Locate the cell with the specified text and output its [X, Y] center coordinate. 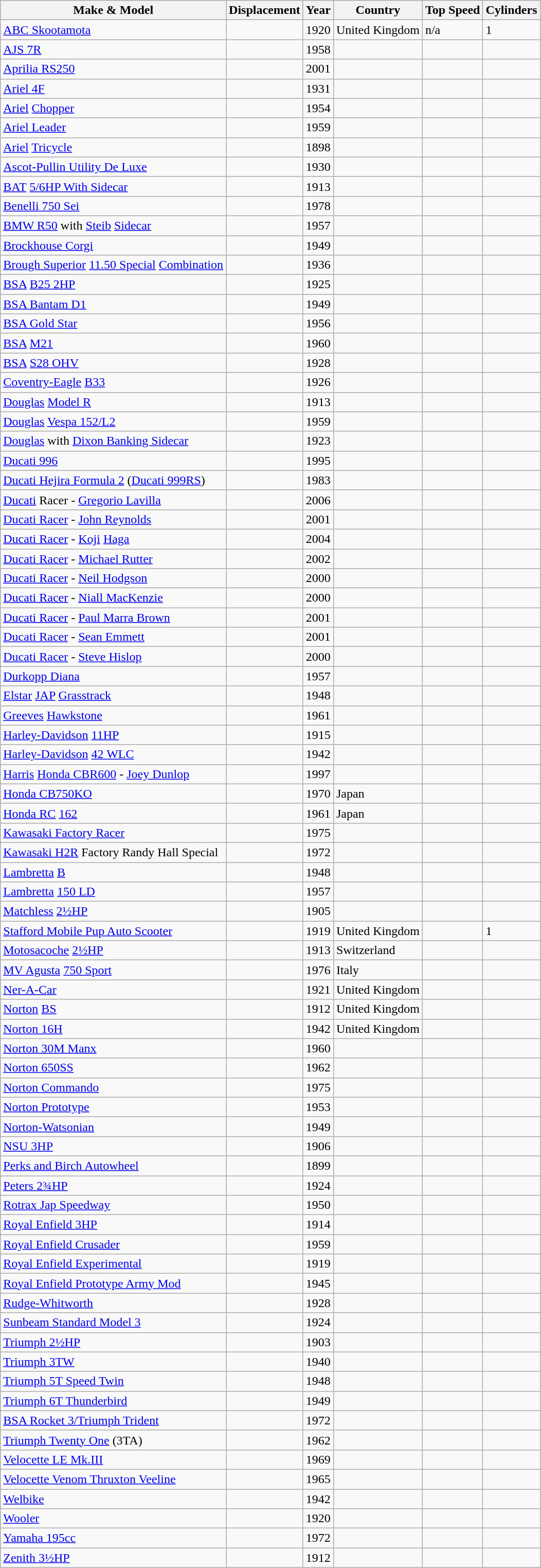
Norton 16H [113, 1029]
Royal Enfield Prototype Army Mod [113, 1283]
Yamaha 195cc [113, 1538]
1923 [318, 441]
Lambretta 150 LD [113, 892]
Triumph 6T Thunderbird [113, 1401]
Honda CB750KO [113, 794]
Perks and Birch Autowheel [113, 1166]
Peters 2¾HP [113, 1185]
Triumph 5T Speed Twin [113, 1381]
BSA M21 [113, 343]
Matchless 2½HP [113, 911]
Harley-Davidson 11HP [113, 735]
Norton 650SS [113, 1068]
Kawasaki Factory Racer [113, 833]
BAT 5/6HP With Sidecar [113, 186]
Welbike [113, 1499]
Harris Honda CBR600 - Joey Dunlop [113, 774]
1899 [318, 1166]
AJS 7R [113, 49]
1921 [318, 990]
Triumph 3TW [113, 1362]
1983 [318, 480]
2002 [318, 558]
Rotrax Jap Speedway [113, 1205]
Ducati Racer - Paul Marra Brown [113, 618]
Benelli 750 Sei [113, 206]
Cylinders [511, 10]
Lambretta B [113, 872]
Ariel 4F [113, 89]
1950 [318, 1205]
Royal Enfield Experimental [113, 1264]
MV Agusta 750 Sport [113, 970]
Italy [377, 970]
Top Speed [453, 10]
Ducati 996 [113, 461]
1931 [318, 89]
Switzerland [377, 950]
Douglas Model R [113, 402]
1914 [318, 1225]
Rudge-Whitworth [113, 1303]
Ducati Racer - Gregorio Lavilla [113, 500]
Norton Prototype [113, 1107]
Douglas with Dixon Banking Sidecar [113, 441]
Ner-A-Car [113, 990]
Ascot-Pullin Utility De Luxe [113, 167]
BSA S28 OHV [113, 363]
1940 [318, 1362]
Honda RC 162 [113, 813]
1905 [318, 911]
ABC Skootamota [113, 30]
2006 [318, 500]
BSA Gold Star [113, 324]
1954 [318, 108]
BSA B25 2HP [113, 285]
Norton BS [113, 1009]
1936 [318, 265]
1970 [318, 794]
1906 [318, 1146]
Brough Superior 11.50 Special Combination [113, 265]
1969 [318, 1459]
Country [377, 10]
1898 [318, 147]
1995 [318, 461]
Stafford Mobile Pup Auto Scooter [113, 931]
Coventry-Eagle B33 [113, 382]
NSU 3HP [113, 1146]
1953 [318, 1107]
Ducati Racer - Steve Hislop [113, 657]
Triumph Twenty One (3TA) [113, 1440]
Greeves Hawkstone [113, 715]
1965 [318, 1479]
Kawasaki H2R Factory Randy Hall Special [113, 852]
1997 [318, 774]
Ducati Racer - John Reynolds [113, 519]
Zenith 3½HP [113, 1558]
1958 [318, 49]
Ariel Tricycle [113, 147]
Norton-Watsonian [113, 1126]
n/a [453, 30]
Ducati Racer - Niall MacKenzie [113, 598]
Triumph 2½HP [113, 1342]
Wooler [113, 1519]
1926 [318, 382]
Ducati Racer - Koji Haga [113, 539]
Year [318, 10]
Elstar JAP Grasstrack [113, 696]
Royal Enfield 3HP [113, 1225]
Aprilia RS250 [113, 69]
Ducati Racer - Sean Emmett [113, 637]
Velocette LE Mk.III [113, 1459]
BMW R50 with Steib Sidecar [113, 225]
Sunbeam Standard Model 3 [113, 1323]
Durkopp Diana [113, 676]
Royal Enfield Crusader [113, 1244]
1915 [318, 735]
Motosacoche 2½HP [113, 950]
Norton 30M Manx [113, 1048]
Norton Commando [113, 1087]
1925 [318, 285]
1976 [318, 970]
Harley-Davidson 42 WLC [113, 754]
Make & Model [113, 10]
Displacement [265, 10]
1903 [318, 1342]
2004 [318, 539]
Douglas Vespa 152/L2 [113, 421]
Ducati Hejira Formula 2 (Ducati 999RS) [113, 480]
Brockhouse Corgi [113, 245]
Ariel Chopper [113, 108]
1956 [318, 324]
Velocette Venom Thruxton Veeline [113, 1479]
BSA Rocket 3/Triumph Trident [113, 1420]
1945 [318, 1283]
Ducati Racer - Neil Hodgson [113, 578]
BSA Bantam D1 [113, 304]
1978 [318, 206]
Ducati Racer - Michael Rutter [113, 558]
1930 [318, 167]
Ariel Leader [113, 128]
